Locate the cell with the specified text and output its (x, y) center coordinate. 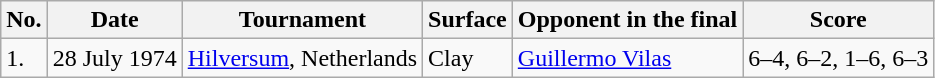
Opponent in the final (627, 20)
Date (114, 20)
Hilversum, Netherlands (302, 58)
Guillermo Vilas (627, 58)
Clay (468, 58)
28 July 1974 (114, 58)
1. (24, 58)
Score (838, 20)
Surface (468, 20)
No. (24, 20)
Tournament (302, 20)
6–4, 6–2, 1–6, 6–3 (838, 58)
